Find where the given text appears and provide that cell's center as (X, Y) coordinate. 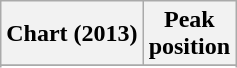
Chart (2013) (72, 34)
Peakposition (189, 34)
